Output the [x, y] coordinate of the center of the cell containing the given text.  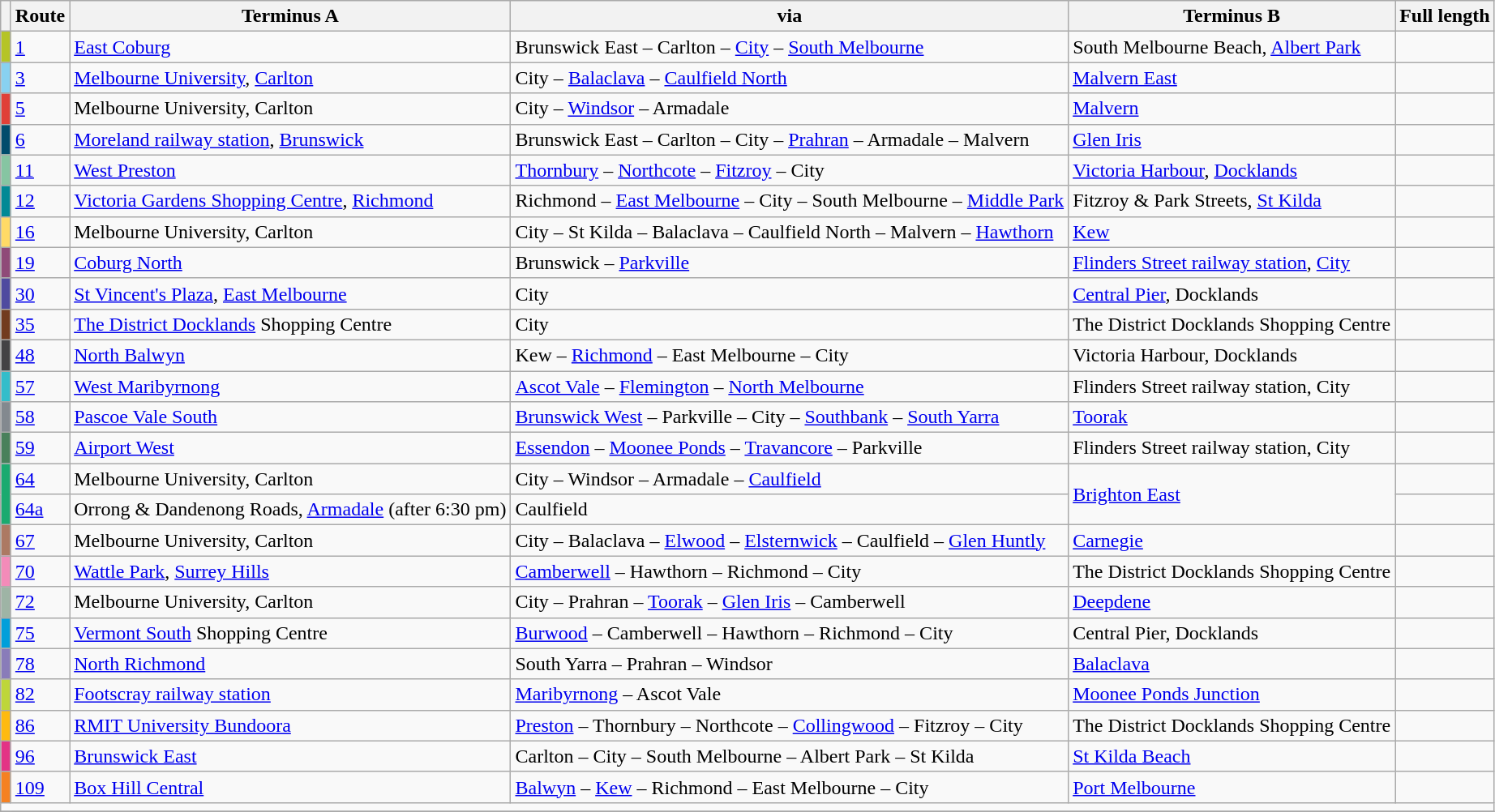
Kew [1232, 232]
48 [40, 355]
City – Balaclava – Caulfield North [790, 78]
78 [40, 664]
Coburg North [290, 263]
Kew – Richmond – East Melbourne – City [790, 355]
Balaclava [1232, 664]
Thornbury – Northcote – Fitzroy – City [790, 170]
75 [40, 633]
67 [40, 541]
86 [40, 725]
57 [40, 387]
City – Windsor – Armadale [790, 109]
Brunswick East – Carlton – City – Prahran – Armadale – Malvern [790, 139]
Brunswick East [290, 756]
Airport West [290, 448]
109 [40, 787]
Toorak [1232, 417]
Richmond – East Melbourne – City – South Melbourne – Middle Park [790, 201]
Carnegie [1232, 541]
Footscray railway station [290, 694]
Balwyn – Kew – Richmond – East Melbourne – City [790, 787]
South Melbourne Beach, Albert Park [1232, 47]
Brunswick – Parkville [790, 263]
16 [40, 232]
Carlton – City – South Melbourne – Albert Park – St Kilda [790, 756]
via [790, 16]
59 [40, 448]
35 [40, 324]
North Richmond [290, 664]
6 [40, 139]
82 [40, 694]
North Balwyn [290, 355]
Wattle Park, Surrey Hills [290, 571]
Essendon – Moonee Ponds – Travancore – Parkville [790, 448]
City – St Kilda – Balaclava – Caulfield North – Malvern – Hawthorn [790, 232]
Full length [1445, 16]
Brunswick East – Carlton – City – South Melbourne [790, 47]
Box Hill Central [290, 787]
Camberwell – Hawthorn – Richmond – City [790, 571]
Terminus A [290, 16]
Burwood – Camberwell – Hawthorn – Richmond – City [790, 633]
Pascoe Vale South [290, 417]
12 [40, 201]
Terminus B [1232, 16]
Brighton East [1232, 494]
70 [40, 571]
Victoria Gardens Shopping Centre, Richmond [290, 201]
Preston – Thornbury – Northcote – Collingwood – Fitzroy – City [790, 725]
West Preston [290, 170]
Route [40, 16]
64a [40, 510]
19 [40, 263]
Glen Iris [1232, 139]
Fitzroy & Park Streets, St Kilda [1232, 201]
Port Melbourne [1232, 787]
City – Prahran – Toorak – Glen Iris – Camberwell [790, 602]
Moreland railway station, Brunswick [290, 139]
Moonee Ponds Junction [1232, 694]
St Vincent's Plaza, East Melbourne [290, 293]
96 [40, 756]
City – Windsor – Armadale – Caulfield [790, 479]
1 [40, 47]
5 [40, 109]
Ascot Vale – Flemington – North Melbourne [790, 387]
Brunswick West – Parkville – City – Southbank – South Yarra [790, 417]
Caulfield [790, 510]
City – Balaclava – Elwood – Elsternwick – Caulfield – Glen Huntly [790, 541]
11 [40, 170]
64 [40, 479]
West Maribyrnong [290, 387]
Deepdene [1232, 602]
Malvern [1232, 109]
South Yarra – Prahran – Windsor [790, 664]
East Coburg [290, 47]
58 [40, 417]
Orrong & Dandenong Roads, Armadale (after 6:30 pm) [290, 510]
Maribyrnong – Ascot Vale [790, 694]
30 [40, 293]
Vermont South Shopping Centre [290, 633]
St Kilda Beach [1232, 756]
72 [40, 602]
Malvern East [1232, 78]
3 [40, 78]
RMIT University Bundoora [290, 725]
